Find where the given text appears and provide that cell's center as (x, y) coordinate. 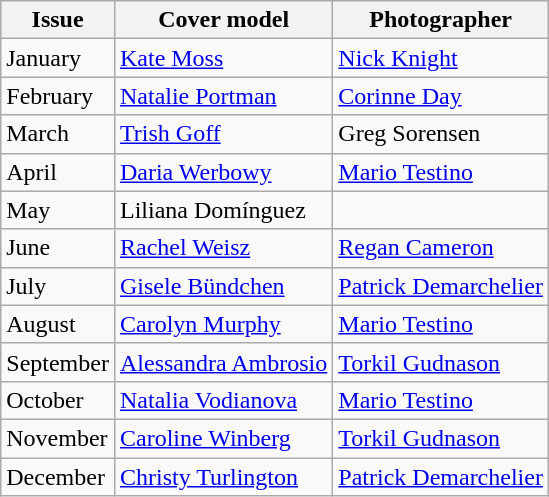
May (58, 210)
Natalie Portman (223, 96)
June (58, 248)
Carolyn Murphy (223, 324)
Kate Moss (223, 58)
April (58, 172)
January (58, 58)
October (58, 400)
Cover model (223, 20)
Natalia Vodianova (223, 400)
Alessandra Ambrosio (223, 362)
Gisele Bündchen (223, 286)
Regan Cameron (441, 248)
Issue (58, 20)
August (58, 324)
March (58, 134)
Trish Goff (223, 134)
Corinne Day (441, 96)
Caroline Winberg (223, 438)
Rachel Weisz (223, 248)
November (58, 438)
Greg Sorensen (441, 134)
Photographer (441, 20)
Nick Knight (441, 58)
Daria Werbowy (223, 172)
Liliana Domínguez (223, 210)
February (58, 96)
July (58, 286)
December (58, 477)
Christy Turlington (223, 477)
September (58, 362)
